Identify which cell holds the provided text, then report its [X, Y] central coordinate. 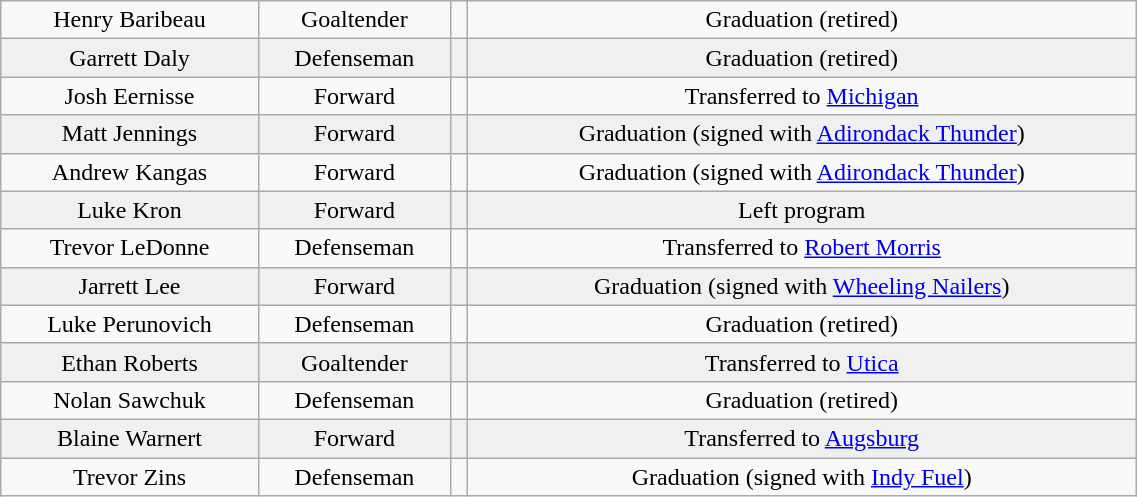
Jarrett Lee [130, 286]
Garrett Daly [130, 58]
Left program [802, 210]
Ethan Roberts [130, 362]
Matt Jennings [130, 134]
Nolan Sawchuk [130, 400]
Transferred to Augsburg [802, 438]
Trevor LeDonne [130, 248]
Luke Perunovich [130, 324]
Graduation (signed with Indy Fuel) [802, 477]
Andrew Kangas [130, 172]
Transferred to Robert Morris [802, 248]
Henry Baribeau [130, 20]
Luke Kron [130, 210]
Transferred to Michigan [802, 96]
Trevor Zins [130, 477]
Josh Eernisse [130, 96]
Transferred to Utica [802, 362]
Blaine Warnert [130, 438]
Graduation (signed with Wheeling Nailers) [802, 286]
